Find where the given text appears and provide that cell's center as [x, y] coordinate. 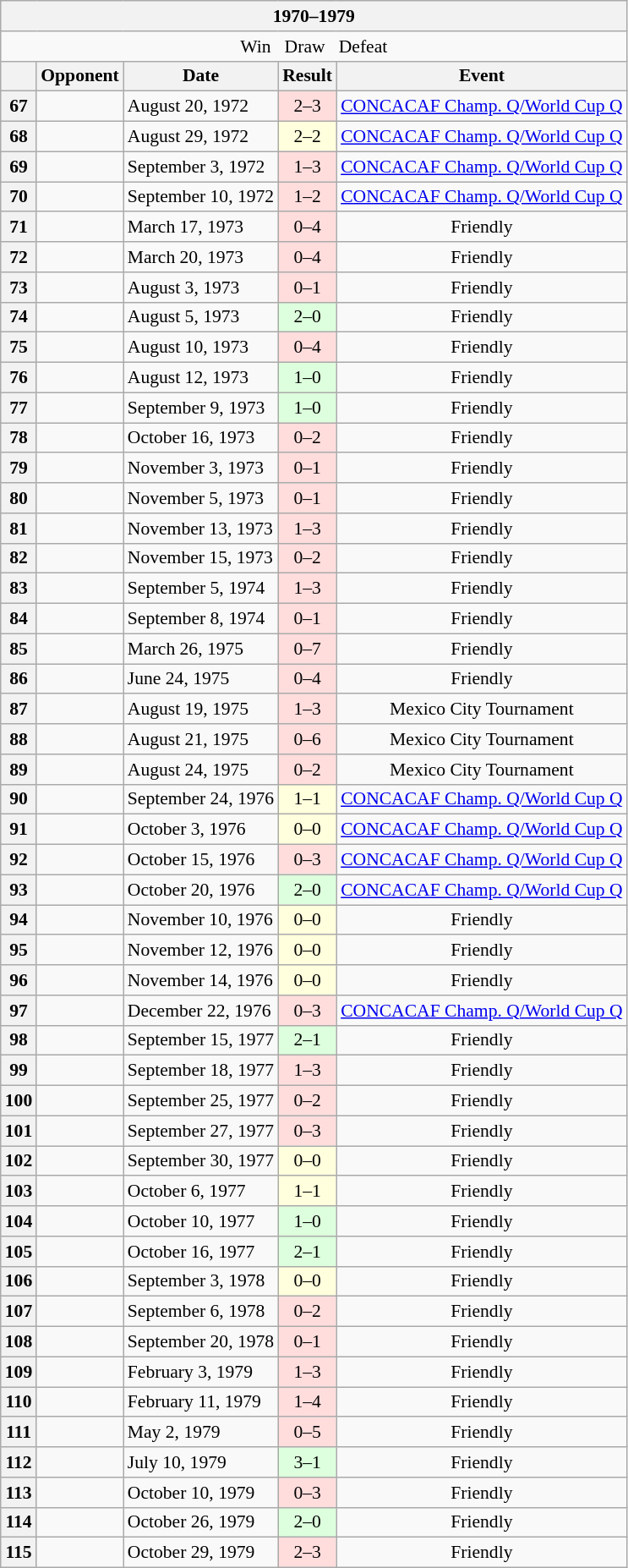
83 [19, 589]
106 [19, 1281]
108 [19, 1342]
October 3, 1976 [201, 830]
March 26, 1975 [201, 649]
August 21, 1975 [201, 739]
February 3, 1979 [201, 1372]
113 [19, 1493]
Win Draw Defeat [314, 47]
September 30, 1977 [201, 1161]
107 [19, 1312]
105 [19, 1252]
September 25, 1977 [201, 1101]
September 6, 1978 [201, 1312]
71 [19, 228]
September 3, 1972 [201, 167]
August 29, 1972 [201, 137]
1–4 [308, 1402]
90 [19, 799]
1970–1979 [314, 16]
October 6, 1977 [201, 1192]
August 24, 1975 [201, 770]
98 [19, 1040]
91 [19, 830]
72 [19, 257]
September 9, 1973 [201, 408]
115 [19, 1553]
1–2 [308, 197]
101 [19, 1131]
October 10, 1979 [201, 1493]
September 18, 1977 [201, 1071]
Result [308, 76]
89 [19, 770]
September 10, 1972 [201, 197]
77 [19, 408]
104 [19, 1221]
102 [19, 1161]
November 5, 1973 [201, 498]
100 [19, 1101]
112 [19, 1462]
September 8, 1974 [201, 619]
August 12, 1973 [201, 378]
October 16, 1973 [201, 438]
August 20, 1972 [201, 107]
July 10, 1979 [201, 1462]
August 19, 1975 [201, 710]
May 2, 1979 [201, 1433]
82 [19, 558]
74 [19, 317]
0–7 [308, 649]
69 [19, 167]
86 [19, 679]
March 20, 1973 [201, 257]
94 [19, 920]
97 [19, 1011]
October 15, 1976 [201, 860]
March 17, 1973 [201, 228]
February 11, 1979 [201, 1402]
68 [19, 137]
August 3, 1973 [201, 288]
110 [19, 1402]
September 3, 1978 [201, 1281]
73 [19, 288]
December 22, 1976 [201, 1011]
Date [201, 76]
92 [19, 860]
93 [19, 890]
3–1 [308, 1462]
2–2 [308, 137]
67 [19, 107]
85 [19, 649]
June 24, 1975 [201, 679]
111 [19, 1433]
99 [19, 1071]
81 [19, 529]
November 15, 1973 [201, 558]
August 10, 1973 [201, 348]
November 10, 1976 [201, 920]
September 27, 1977 [201, 1131]
96 [19, 980]
95 [19, 951]
80 [19, 498]
August 5, 1973 [201, 317]
84 [19, 619]
September 5, 1974 [201, 589]
78 [19, 438]
109 [19, 1372]
Event [482, 76]
114 [19, 1522]
September 24, 1976 [201, 799]
76 [19, 378]
Opponent [79, 76]
103 [19, 1192]
October 16, 1977 [201, 1252]
75 [19, 348]
November 13, 1973 [201, 529]
October 26, 1979 [201, 1522]
October 20, 1976 [201, 890]
0–5 [308, 1433]
87 [19, 710]
September 20, 1978 [201, 1342]
November 12, 1976 [201, 951]
70 [19, 197]
79 [19, 469]
October 29, 1979 [201, 1553]
November 3, 1973 [201, 469]
88 [19, 739]
October 10, 1977 [201, 1221]
September 15, 1977 [201, 1040]
November 14, 1976 [201, 980]
0–6 [308, 739]
